Determine the (X, Y) coordinate at the center of the cell enclosing the given text.  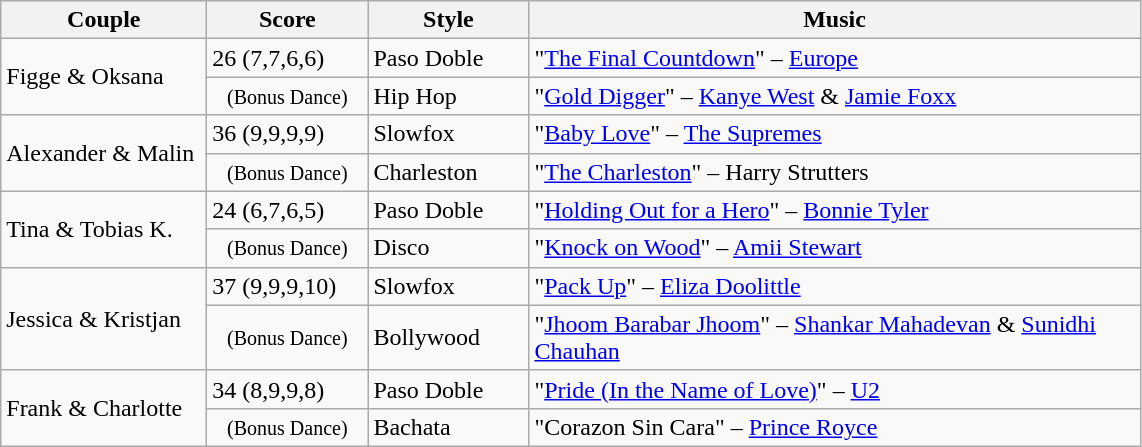
36 (9,9,9,9) (288, 134)
Hip Hop (448, 96)
37 (9,9,9,10) (288, 286)
Style (448, 20)
"Corazon Sin Cara" – Prince Royce (834, 427)
34 (8,9,9,8) (288, 389)
"Holding Out for a Hero" – Bonnie Tyler (834, 210)
"Baby Love" – The Supremes (834, 134)
"The Charleston" – Harry Strutters (834, 172)
Charleston (448, 172)
"Pack Up" – Eliza Doolittle (834, 286)
"Pride (In the Name of Love)" – U2 (834, 389)
Tina & Tobias K. (104, 229)
"Jhoom Barabar Jhoom" – Shankar Mahadevan & Sunidhi Chauhan (834, 338)
Frank & Charlotte (104, 408)
"Gold Digger" – Kanye West & Jamie Foxx (834, 96)
Bollywood (448, 338)
26 (7,7,6,6) (288, 58)
"The Final Countdown" – Europe (834, 58)
Alexander & Malin (104, 153)
Figge & Oksana (104, 77)
"Knock on Wood" – Amii Stewart (834, 248)
Score (288, 20)
Disco (448, 248)
Jessica & Kristjan (104, 318)
Music (834, 20)
Bachata (448, 427)
Couple (104, 20)
24 (6,7,6,5) (288, 210)
